Identify which cell holds the provided text, then report its [x, y] central coordinate. 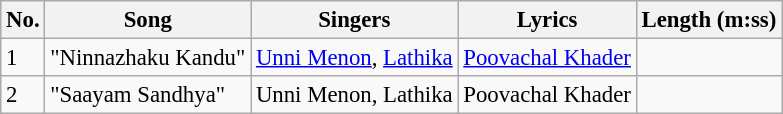
Song [148, 20]
1 [23, 58]
"Saayam Sandhya" [148, 95]
"Ninnazhaku Kandu" [148, 58]
Singers [354, 20]
Lyrics [547, 20]
Length (m:ss) [708, 20]
No. [23, 20]
2 [23, 95]
